Provide the [x, y] coordinate of the cell's center where the given text is located.  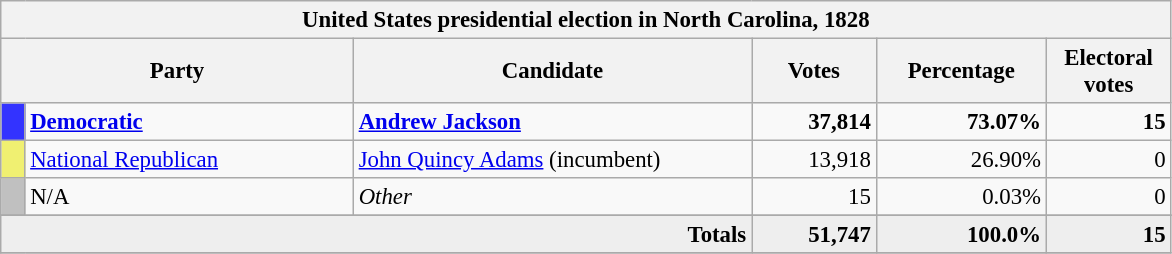
Other [552, 197]
United States presidential election in North Carolina, 1828 [586, 20]
Electoral votes [1108, 72]
Percentage [961, 72]
100.0% [961, 235]
N/A [189, 197]
John Quincy Adams (incumbent) [552, 160]
National Republican [189, 160]
Votes [814, 72]
Democratic [189, 122]
37,814 [814, 122]
0.03% [961, 197]
13,918 [814, 160]
Andrew Jackson [552, 122]
Candidate [552, 72]
Party [178, 72]
Totals [376, 235]
51,747 [814, 235]
73.07% [961, 122]
26.90% [961, 160]
